Return the (x, y) coordinate for the center point of the cell that contains the specified text.  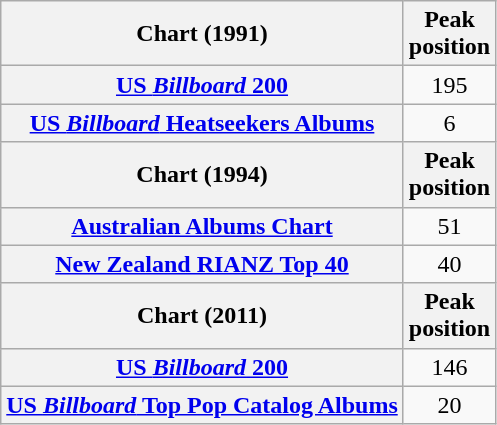
195 (449, 85)
New Zealand RIANZ Top 40 (202, 264)
51 (449, 226)
US Billboard Heatseekers Albums (202, 123)
6 (449, 123)
Chart (1994) (202, 174)
146 (449, 367)
Chart (2011) (202, 316)
40 (449, 264)
Australian Albums Chart (202, 226)
US Billboard Top Pop Catalog Albums (202, 405)
20 (449, 405)
Chart (1991) (202, 34)
